Return the [x, y] coordinate for the center point of the cell that contains the specified text.  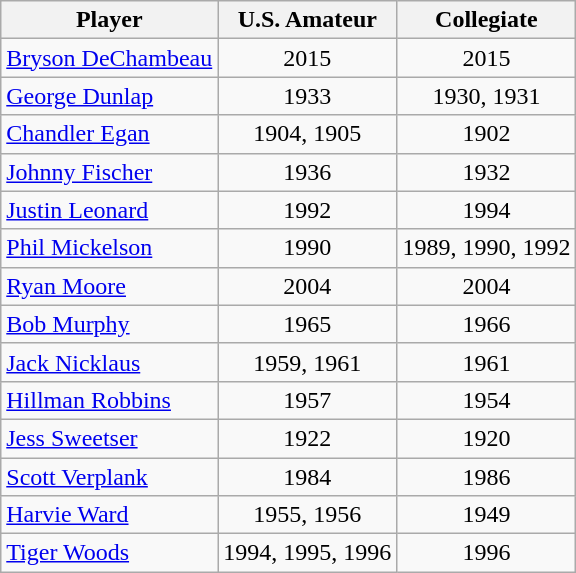
Ryan Moore [110, 286]
1996 [486, 553]
1959, 1961 [308, 362]
1986 [486, 477]
Harvie Ward [110, 515]
Jack Nicklaus [110, 362]
1989, 1990, 1992 [486, 248]
Collegiate [486, 20]
Chandler Egan [110, 134]
George Dunlap [110, 96]
1955, 1956 [308, 515]
1984 [308, 477]
Hillman Robbins [110, 400]
Jess Sweetser [110, 438]
1966 [486, 324]
Player [110, 20]
1930, 1931 [486, 96]
1922 [308, 438]
Scott Verplank [110, 477]
1933 [308, 96]
1994 [486, 210]
1949 [486, 515]
1920 [486, 438]
U.S. Amateur [308, 20]
1957 [308, 400]
1936 [308, 172]
Phil Mickelson [110, 248]
Tiger Woods [110, 553]
1932 [486, 172]
1994, 1995, 1996 [308, 553]
1904, 1905 [308, 134]
1954 [486, 400]
1965 [308, 324]
1961 [486, 362]
Bob Murphy [110, 324]
Johnny Fischer [110, 172]
Justin Leonard [110, 210]
1990 [308, 248]
Bryson DeChambeau [110, 58]
1902 [486, 134]
1992 [308, 210]
